For the text-containing cell, return its midpoint in (X, Y) coordinate format. 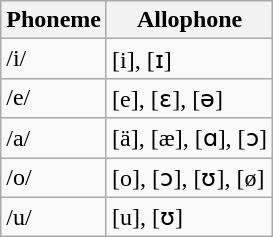
[e], [ɛ], [ə] (189, 98)
Allophone (189, 20)
Phoneme (54, 20)
[i], [ɪ] (189, 59)
/i/ (54, 59)
/a/ (54, 138)
/u/ (54, 217)
/o/ (54, 178)
[u], [ʊ] (189, 217)
/e/ (54, 98)
[ä], [æ], [ɑ], [ɔ] (189, 138)
[o], [ɔ], [ʊ], [ø] (189, 178)
